Determine the (x, y) coordinate at the center of the cell enclosing the given text.  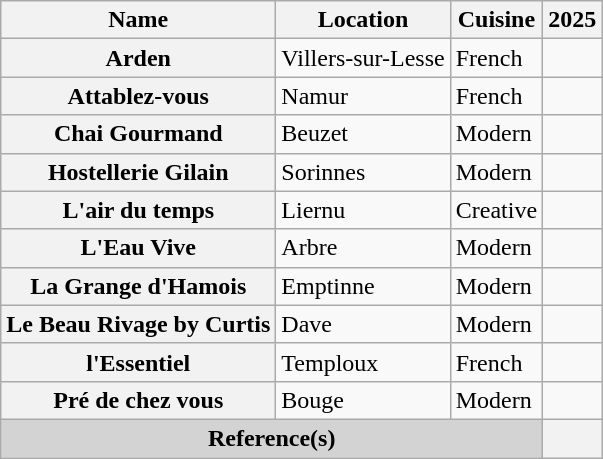
Arbre (363, 248)
L'air du temps (138, 210)
Villers-sur-Lesse (363, 58)
Liernu (363, 210)
Le Beau Rivage by Curtis (138, 324)
Arden (138, 58)
Cuisine (496, 20)
Namur (363, 96)
Chai Gourmand (138, 134)
Temploux (363, 362)
Emptinne (363, 286)
Location (363, 20)
2025 (572, 20)
l'Essentiel (138, 362)
L'Eau Vive (138, 248)
Pré de chez vous (138, 400)
Hostellerie Gilain (138, 172)
Name (138, 20)
Beuzet (363, 134)
Dave (363, 324)
Attablez-vous (138, 96)
Bouge (363, 400)
La Grange d'Hamois (138, 286)
Creative (496, 210)
Sorinnes (363, 172)
Reference(s) (272, 438)
